Return (x, y) of the center of cell containing provided text 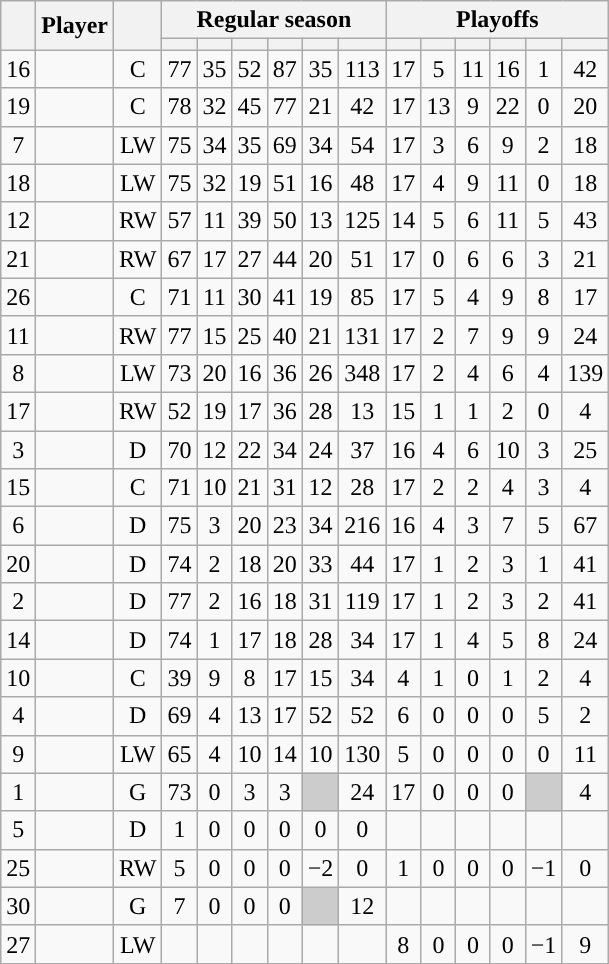
45 (250, 107)
57 (180, 221)
37 (362, 449)
131 (362, 335)
70 (180, 449)
33 (320, 564)
40 (284, 335)
23 (284, 526)
85 (362, 297)
119 (362, 602)
43 (586, 221)
Player (75, 26)
87 (284, 69)
348 (362, 373)
50 (284, 221)
48 (362, 183)
125 (362, 221)
78 (180, 107)
54 (362, 145)
216 (362, 526)
113 (362, 69)
65 (180, 754)
Playoffs (498, 20)
139 (586, 373)
130 (362, 754)
Regular season (274, 20)
−2 (320, 868)
